Pinpoint the cell where the given text exists, returning its (X, Y) midpoint coordinate. 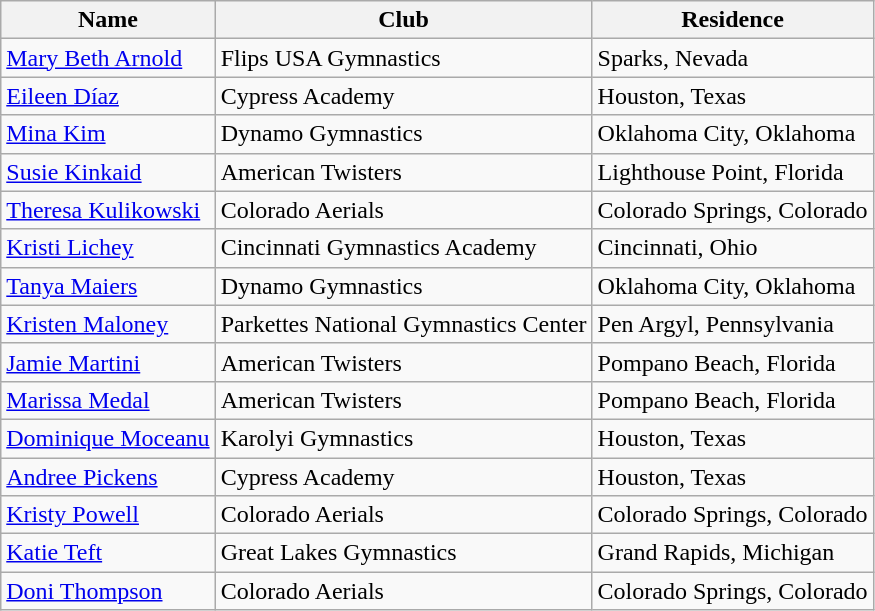
Eileen Díaz (108, 96)
Tanya Maiers (108, 286)
Name (108, 20)
Great Lakes Gymnastics (404, 553)
Cincinnati Gymnastics Academy (404, 248)
Club (404, 20)
Katie Teft (108, 553)
Kristi Lichey (108, 248)
Lighthouse Point, Florida (732, 172)
Kristen Maloney (108, 324)
Susie Kinkaid (108, 172)
Cincinnati, Ohio (732, 248)
Theresa Kulikowski (108, 210)
Pen Argyl, Pennsylvania (732, 324)
Jamie Martini (108, 362)
Mina Kim (108, 134)
Dominique Moceanu (108, 438)
Sparks, Nevada (732, 58)
Kristy Powell (108, 515)
Residence (732, 20)
Flips USA Gymnastics (404, 58)
Andree Pickens (108, 477)
Doni Thompson (108, 591)
Karolyi Gymnastics (404, 438)
Marissa Medal (108, 400)
Grand Rapids, Michigan (732, 553)
Parkettes National Gymnastics Center (404, 324)
Mary Beth Arnold (108, 58)
